Output the (X, Y) coordinate of the center of the cell containing the given text.  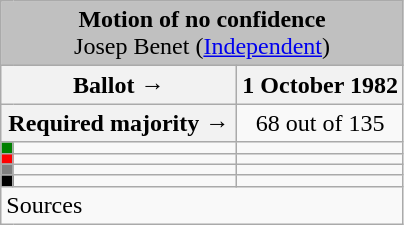
Motion of no confidenceJosep Benet (Independent) (202, 34)
Sources (202, 205)
Required majority → (119, 123)
1 October 1982 (320, 85)
68 out of 135 (320, 123)
Ballot → (119, 85)
